Pinpoint the cell where the given text exists, returning its (X, Y) midpoint coordinate. 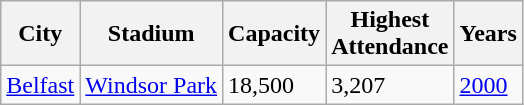
3,207 (390, 85)
Belfast (40, 85)
Windsor Park (152, 85)
City (40, 34)
Stadium (152, 34)
Capacity (274, 34)
2000 (488, 85)
HighestAttendance (390, 34)
18,500 (274, 85)
Years (488, 34)
